Capture the cell that displays the provided text and extract its (X, Y) central coordinate. 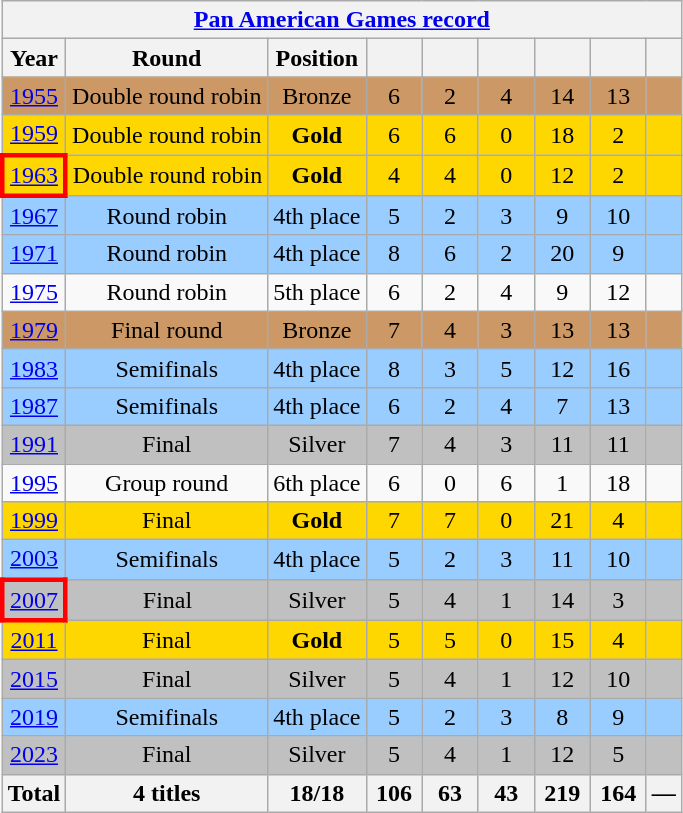
5th place (317, 292)
1987 (34, 406)
2015 (34, 679)
Group round (167, 483)
Round (167, 58)
1971 (34, 254)
1959 (34, 135)
1955 (34, 96)
106 (394, 793)
16 (618, 368)
1991 (34, 444)
2003 (34, 560)
18/18 (317, 793)
2011 (34, 640)
1967 (34, 216)
2007 (34, 600)
Year (34, 58)
15 (562, 640)
4 titles (167, 793)
43 (506, 793)
164 (618, 793)
1963 (34, 174)
20 (562, 254)
219 (562, 793)
1999 (34, 521)
Position (317, 58)
2019 (34, 717)
Total (34, 793)
1995 (34, 483)
Pan American Games record (342, 20)
— (664, 793)
1975 (34, 292)
6th place (317, 483)
1983 (34, 368)
63 (450, 793)
2023 (34, 755)
21 (562, 521)
1979 (34, 330)
Final round (167, 330)
